Search for the cell housing the specified text and yield its [X, Y] center coordinate. 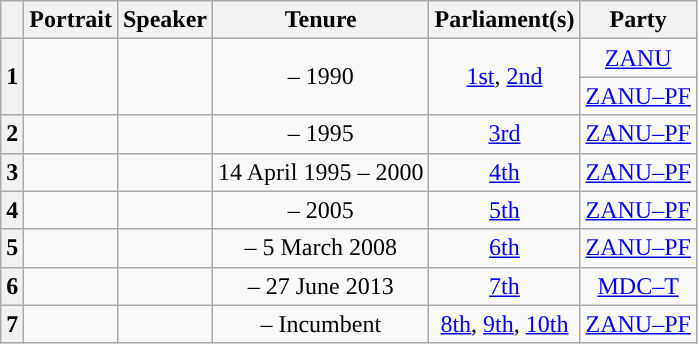
5th [504, 210]
4th [504, 172]
ZANU [638, 58]
7 [12, 324]
6th [504, 248]
– 2005 [321, 210]
Portrait [71, 20]
Parliament(s) [504, 20]
3rd [504, 134]
6 [12, 286]
4 [12, 210]
14 April 1995 – 2000 [321, 172]
7th [504, 286]
2 [12, 134]
– Incumbent [321, 324]
Tenure [321, 20]
Speaker [164, 20]
1st, 2nd [504, 77]
– 1995 [321, 134]
1 [12, 77]
5 [12, 248]
– 1990 [321, 77]
– 5 March 2008 [321, 248]
MDC–T [638, 286]
Party [638, 20]
8th, 9th, 10th [504, 324]
– 27 June 2013 [321, 286]
3 [12, 172]
